Determine the (X, Y) coordinate at the center of the cell enclosing the given text.  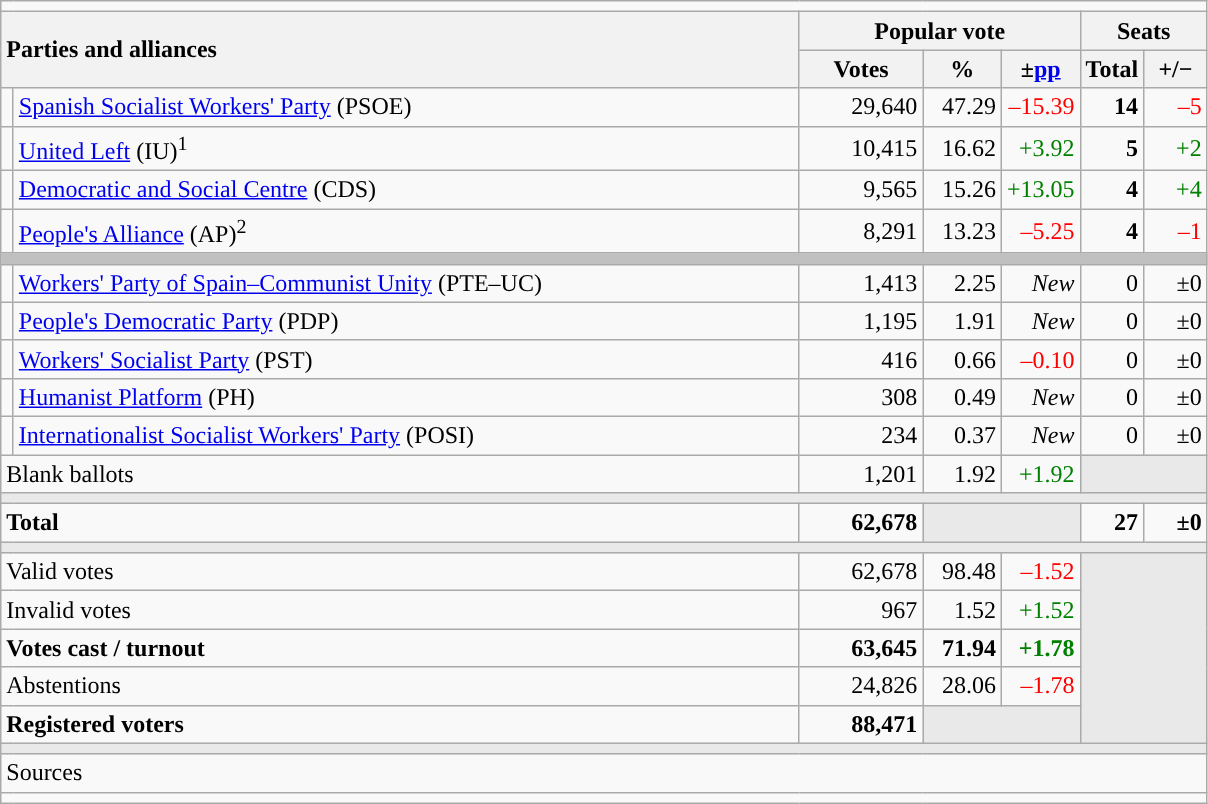
–0.10 (1040, 359)
+1.78 (1040, 648)
Blank ballots (400, 474)
63,645 (861, 648)
Votes cast / turnout (400, 648)
5 (1112, 148)
98.48 (962, 572)
24,826 (861, 686)
Popular vote (940, 31)
1.91 (962, 321)
People's Alliance (AP)2 (406, 232)
88,471 (861, 724)
1,413 (861, 283)
–1 (1176, 232)
Valid votes (400, 572)
+/− (1176, 69)
+2 (1176, 148)
234 (861, 435)
–1.52 (1040, 572)
United Left (IU)1 (406, 148)
16.62 (962, 148)
0.66 (962, 359)
+1.92 (1040, 474)
Votes (861, 69)
Democratic and Social Centre (CDS) (406, 190)
–5 (1176, 107)
10,415 (861, 148)
28.06 (962, 686)
Invalid votes (400, 610)
47.29 (962, 107)
1,201 (861, 474)
Parties and alliances (400, 50)
0.37 (962, 435)
9,565 (861, 190)
–5.25 (1040, 232)
+4 (1176, 190)
Internationalist Socialist Workers' Party (POSI) (406, 435)
Seats (1144, 31)
Workers' Socialist Party (PST) (406, 359)
0.49 (962, 397)
Sources (604, 773)
% (962, 69)
15.26 (962, 190)
Abstentions (400, 686)
29,640 (861, 107)
308 (861, 397)
+1.52 (1040, 610)
–1.78 (1040, 686)
People's Democratic Party (PDP) (406, 321)
1.92 (962, 474)
13.23 (962, 232)
71.94 (962, 648)
8,291 (861, 232)
2.25 (962, 283)
27 (1112, 523)
1,195 (861, 321)
Spanish Socialist Workers' Party (PSOE) (406, 107)
Humanist Platform (PH) (406, 397)
–15.39 (1040, 107)
Registered voters (400, 724)
416 (861, 359)
+13.05 (1040, 190)
+3.92 (1040, 148)
14 (1112, 107)
Workers' Party of Spain–Communist Unity (PTE–UC) (406, 283)
±pp (1040, 69)
1.52 (962, 610)
967 (861, 610)
